From the cell containing the given text, extract its center point as (x, y) coordinate. 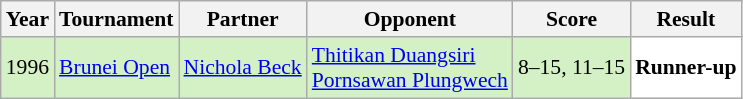
Nichola Beck (243, 68)
Year (28, 19)
Score (572, 19)
Result (686, 19)
1996 (28, 68)
Runner-up (686, 68)
Partner (243, 19)
Brunei Open (116, 68)
Tournament (116, 19)
8–15, 11–15 (572, 68)
Thitikan Duangsiri Pornsawan Plungwech (410, 68)
Opponent (410, 19)
